Detect which cell encompasses the target text, then output its [X, Y] center coordinate. 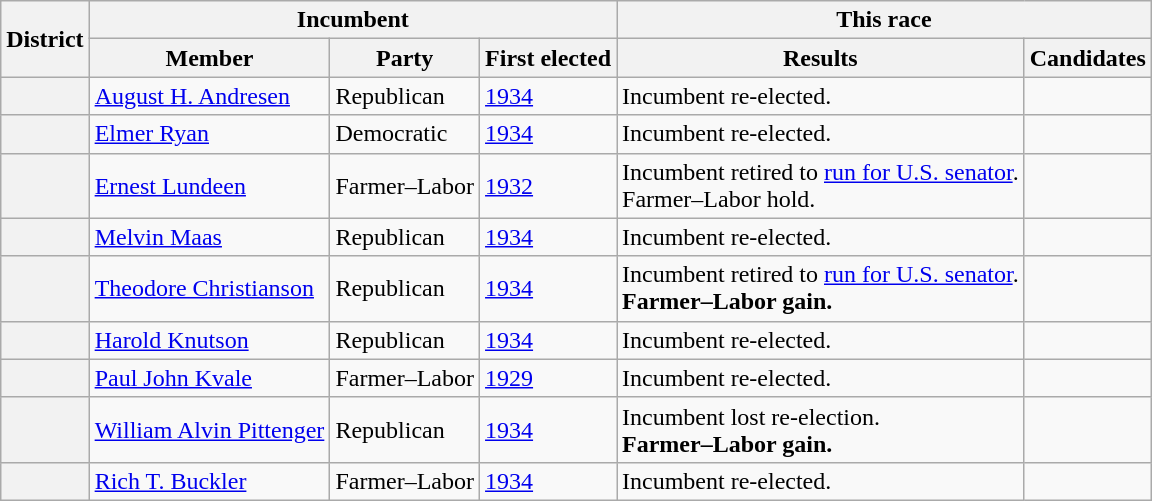
Paul John Kvale [210, 378]
William Alvin Pittenger [210, 430]
1932 [548, 186]
Incumbent lost re-election.Farmer–Labor gain. [821, 430]
Member [210, 58]
Incumbent retired to run for U.S. senator.Farmer–Labor gain. [821, 288]
Ernest Lundeen [210, 186]
Candidates [1088, 58]
Incumbent retired to run for U.S. senator.Farmer–Labor hold. [821, 186]
Rich T. Buckler [210, 481]
Melvin Maas [210, 237]
Elmer Ryan [210, 134]
Democratic [405, 134]
August H. Andresen [210, 96]
Results [821, 58]
1929 [548, 378]
Harold Knutson [210, 340]
This race [884, 20]
Incumbent [352, 20]
First elected [548, 58]
District [45, 39]
Theodore Christianson [210, 288]
Party [405, 58]
